Provide the (x, y) coordinate of the cell's center where the given text is located.  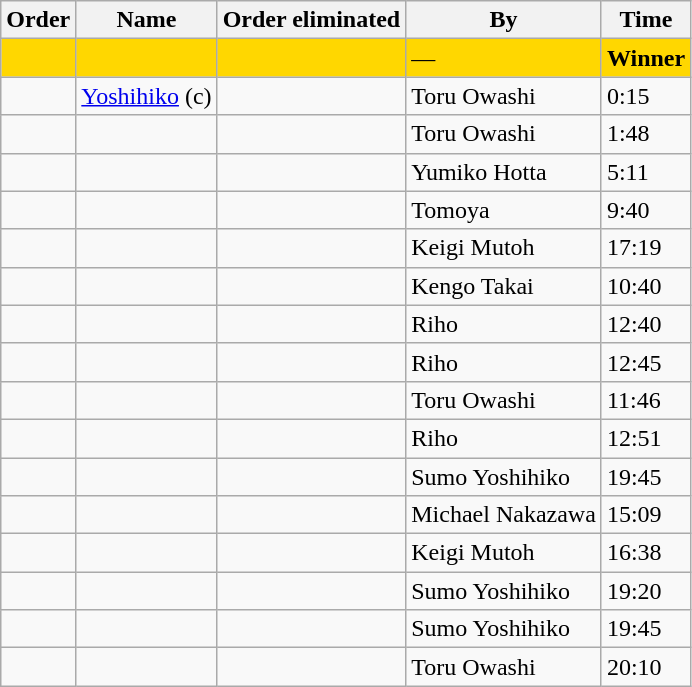
By (504, 20)
20:10 (646, 667)
Time (646, 20)
0:15 (646, 96)
16:38 (646, 553)
Yoshihiko (c) (146, 96)
Order (38, 20)
12:45 (646, 362)
5:11 (646, 172)
Michael Nakazawa (504, 515)
15:09 (646, 515)
19:20 (646, 591)
— (504, 58)
17:19 (646, 248)
12:51 (646, 438)
10:40 (646, 286)
9:40 (646, 210)
11:46 (646, 400)
Yumiko Hotta (504, 172)
Order eliminated (312, 20)
1:48 (646, 134)
Tomoya (504, 210)
Kengo Takai (504, 286)
12:40 (646, 324)
Winner (646, 58)
Name (146, 20)
